Detect which cell encompasses the target text, then output its (X, Y) center coordinate. 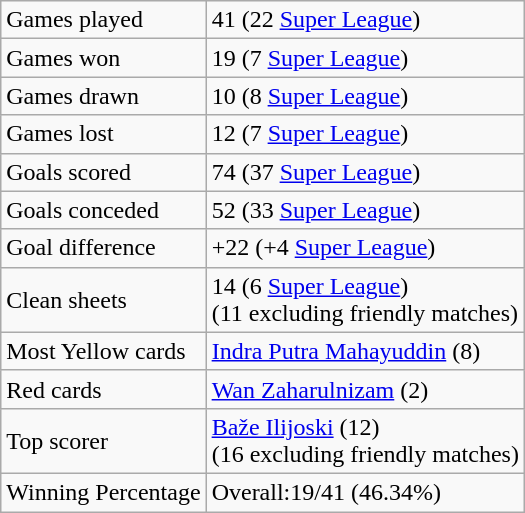
Games drawn (104, 96)
10 (8 Super League) (365, 96)
14 (6 Super League)(11 excluding friendly matches) (365, 300)
Indra Putra Mahayuddin (8) (365, 351)
Games lost (104, 134)
+22 (+4 Super League) (365, 248)
Goals scored (104, 172)
52 (33 Super League) (365, 210)
Winning Percentage (104, 492)
Baže Ilijoski (12)(16 excluding friendly matches) (365, 440)
Wan Zaharulnizam (2) (365, 389)
41 (22 Super League) (365, 20)
Games played (104, 20)
Clean sheets (104, 300)
Goals conceded (104, 210)
Most Yellow cards (104, 351)
Games won (104, 58)
Red cards (104, 389)
Overall:19/41 (46.34%) (365, 492)
Top scorer (104, 440)
Goal difference (104, 248)
12 (7 Super League) (365, 134)
19 (7 Super League) (365, 58)
74 (37 Super League) (365, 172)
